Pinpoint the cell where the given text exists, returning its [x, y] midpoint coordinate. 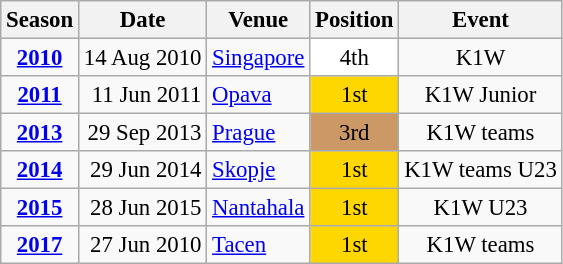
29 Jun 2014 [142, 170]
Skopje [258, 170]
Nantahala [258, 208]
14 Aug 2010 [142, 58]
K1W U23 [480, 208]
Venue [258, 20]
K1W Junior [480, 95]
K1W [480, 58]
Tacen [258, 245]
11 Jun 2011 [142, 95]
Event [480, 20]
2010 [40, 58]
2014 [40, 170]
3rd [354, 133]
29 Sep 2013 [142, 133]
2013 [40, 133]
2017 [40, 245]
Singapore [258, 58]
Prague [258, 133]
Season [40, 20]
2015 [40, 208]
4th [354, 58]
Opava [258, 95]
K1W teams U23 [480, 170]
28 Jun 2015 [142, 208]
Position [354, 20]
Date [142, 20]
27 Jun 2010 [142, 245]
2011 [40, 95]
